Identify which cell holds the provided text, then report its (x, y) central coordinate. 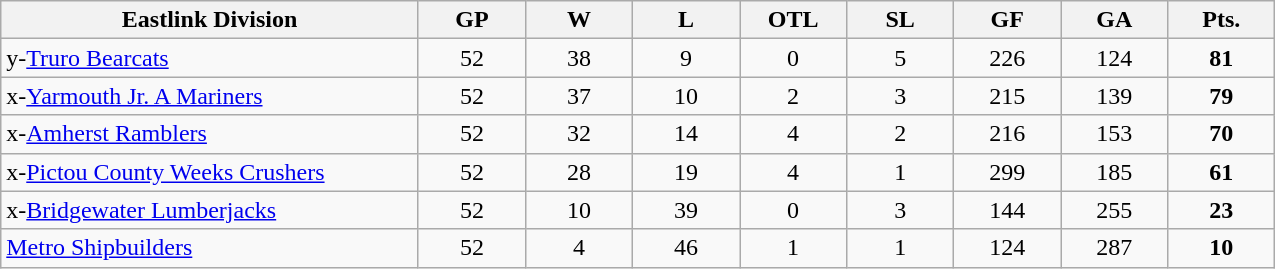
216 (1008, 134)
x-Pictou County Weeks Crushers (210, 172)
255 (1114, 210)
W (578, 20)
70 (1222, 134)
x-Bridgewater Lumberjacks (210, 210)
OTL (794, 20)
L (686, 20)
37 (578, 96)
5 (900, 58)
x-Amherst Ramblers (210, 134)
GA (1114, 20)
19 (686, 172)
y-Truro Bearcats (210, 58)
14 (686, 134)
9 (686, 58)
Eastlink Division (210, 20)
23 (1222, 210)
299 (1008, 172)
38 (578, 58)
GP (472, 20)
139 (1114, 96)
SL (900, 20)
226 (1008, 58)
Metro Shipbuilders (210, 248)
Pts. (1222, 20)
81 (1222, 58)
46 (686, 248)
185 (1114, 172)
32 (578, 134)
215 (1008, 96)
39 (686, 210)
61 (1222, 172)
287 (1114, 248)
GF (1008, 20)
x-Yarmouth Jr. A Mariners (210, 96)
153 (1114, 134)
28 (578, 172)
79 (1222, 96)
144 (1008, 210)
